Identify which cell holds the provided text, then report its (X, Y) central coordinate. 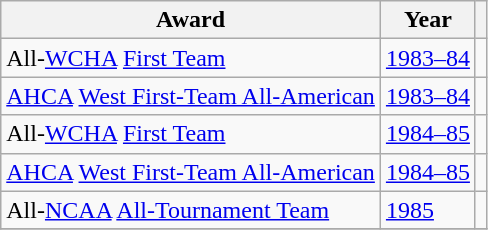
Award (191, 20)
All-NCAA All-Tournament Team (191, 210)
1985 (428, 210)
Year (428, 20)
